Capture the cell that displays the provided text and extract its (x, y) central coordinate. 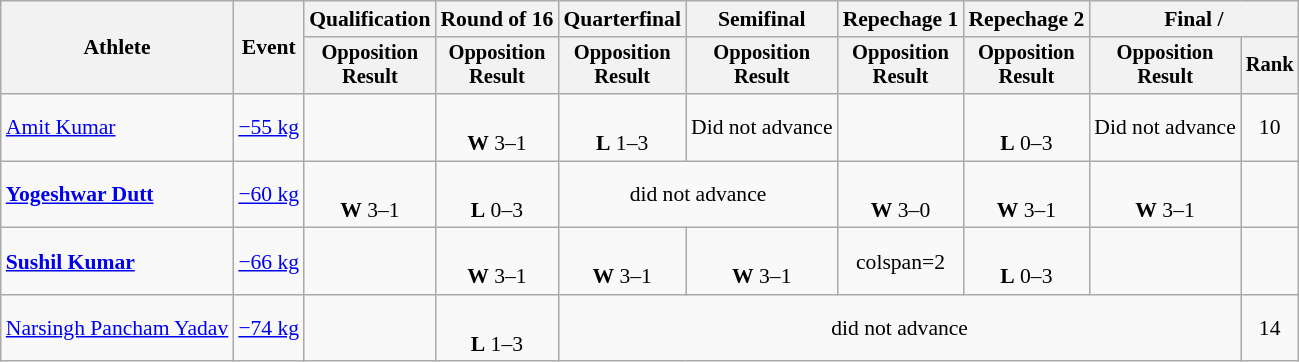
−74 kg (268, 328)
Narsingh Pancham Yadav (118, 328)
14 (1270, 328)
colspan=2 (901, 262)
−66 kg (268, 262)
Semifinal (762, 19)
Final / (1194, 19)
Rank (1270, 66)
Repechage 1 (901, 19)
Amit Kumar (118, 128)
−55 kg (268, 128)
10 (1270, 128)
Round of 16 (496, 19)
Yogeshwar Dutt (118, 194)
W 3–0 (901, 194)
Repechage 2 (1026, 19)
Athlete (118, 48)
−60 kg (268, 194)
Quarterfinal (622, 19)
Qualification (370, 19)
Sushil Kumar (118, 262)
Event (268, 48)
